From the cell containing the given text, extract its center point as (X, Y) coordinate. 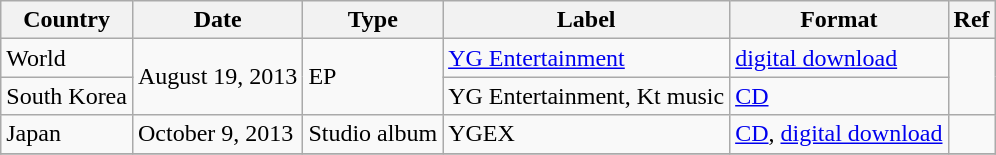
YG Entertainment (586, 58)
YGEX (586, 134)
Format (839, 20)
Ref (972, 20)
Country (67, 20)
South Korea (67, 96)
YG Entertainment, Kt music (586, 96)
Studio album (373, 134)
Japan (67, 134)
World (67, 58)
August 19, 2013 (217, 77)
digital download (839, 58)
CD (839, 96)
Date (217, 20)
October 9, 2013 (217, 134)
CD, digital download (839, 134)
Type (373, 20)
EP (373, 77)
Label (586, 20)
